Pinpoint the cell where the given text exists, returning its [x, y] midpoint coordinate. 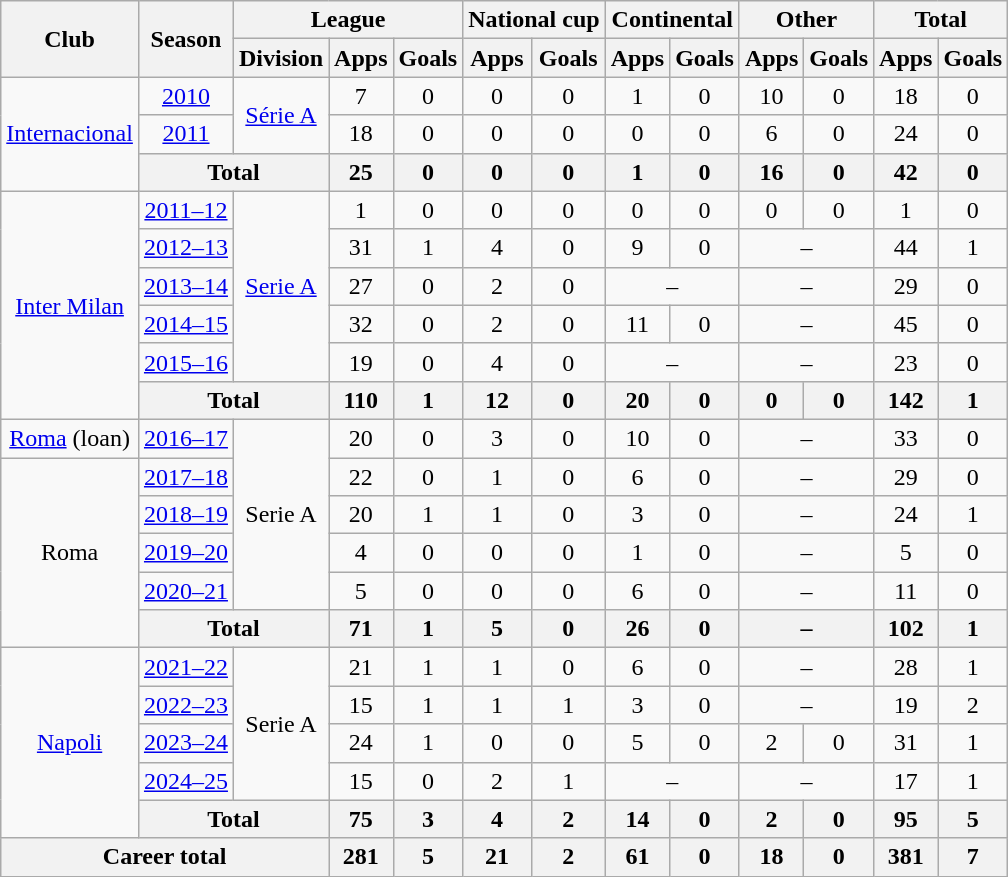
71 [361, 629]
32 [361, 324]
2020–21 [186, 591]
2023–24 [186, 743]
2010 [186, 96]
Club [70, 39]
2024–25 [186, 781]
2013–14 [186, 286]
Division [280, 58]
23 [906, 362]
14 [637, 819]
44 [906, 248]
33 [906, 438]
Internacional [70, 134]
26 [637, 629]
17 [906, 781]
Série A [280, 115]
2015–16 [186, 362]
2019–20 [186, 553]
2017–18 [186, 477]
95 [906, 819]
110 [361, 400]
281 [361, 857]
381 [906, 857]
2018–19 [186, 515]
12 [497, 400]
61 [637, 857]
2011 [186, 134]
25 [361, 172]
9 [637, 248]
22 [361, 477]
75 [361, 819]
Napoli [70, 743]
2011–12 [186, 210]
2021–22 [186, 667]
27 [361, 286]
102 [906, 629]
Roma [70, 553]
League [348, 20]
2012–13 [186, 248]
Continental [672, 20]
2016–17 [186, 438]
Career total [165, 857]
National cup [534, 20]
2014–15 [186, 324]
142 [906, 400]
Season [186, 39]
16 [771, 172]
Roma (loan) [70, 438]
45 [906, 324]
Other [806, 20]
28 [906, 667]
2022–23 [186, 705]
42 [906, 172]
Inter Milan [70, 305]
